Pinpoint the cell where the given text exists, returning its [X, Y] midpoint coordinate. 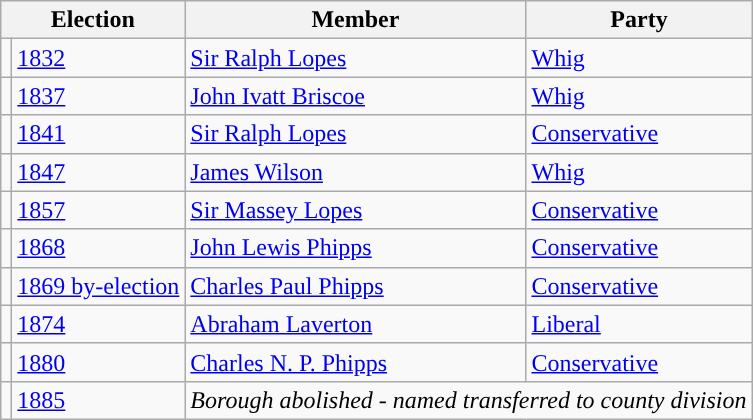
1841 [98, 134]
1837 [98, 96]
1832 [98, 58]
Sir Massey Lopes [356, 210]
1874 [98, 324]
Charles N. P. Phipps [356, 362]
John Lewis Phipps [356, 248]
James Wilson [356, 172]
1868 [98, 248]
1880 [98, 362]
1869 by-election [98, 286]
Liberal [639, 324]
Member [356, 20]
1885 [98, 400]
Charles Paul Phipps [356, 286]
1847 [98, 172]
Borough abolished - named transferred to county division [468, 400]
John Ivatt Briscoe [356, 96]
1857 [98, 210]
Party [639, 20]
Abraham Laverton [356, 324]
Election [93, 20]
